For the text-containing cell, return its midpoint in (x, y) coordinate format. 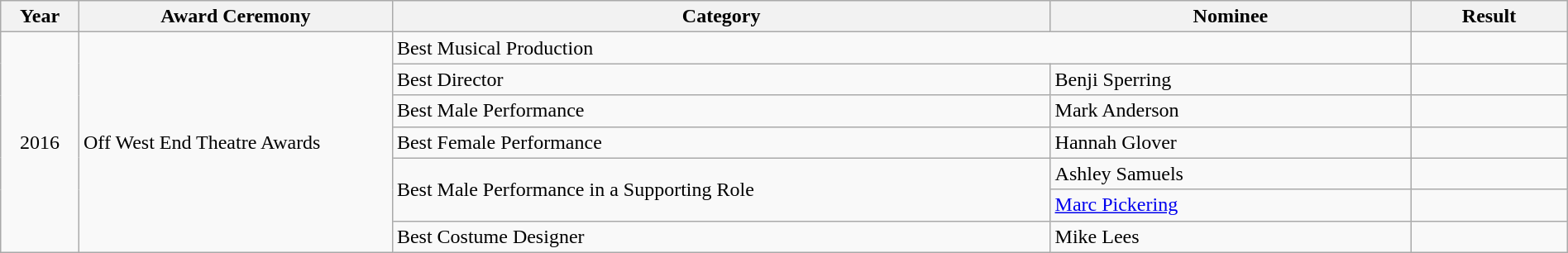
Benji Sperring (1231, 79)
Best Male Performance (721, 111)
2016 (40, 142)
Nominee (1231, 17)
Best Musical Production (901, 48)
Best Male Performance in a Supporting Role (721, 189)
Hannah Glover (1231, 142)
Best Costume Designer (721, 236)
Category (721, 17)
Award Ceremony (235, 17)
Best Female Performance (721, 142)
Ashley Samuels (1231, 174)
Off West End Theatre Awards (235, 142)
Result (1489, 17)
Marc Pickering (1231, 205)
Best Director (721, 79)
Mike Lees (1231, 236)
Mark Anderson (1231, 111)
Year (40, 17)
